For the text-containing cell, return its midpoint in [X, Y] coordinate format. 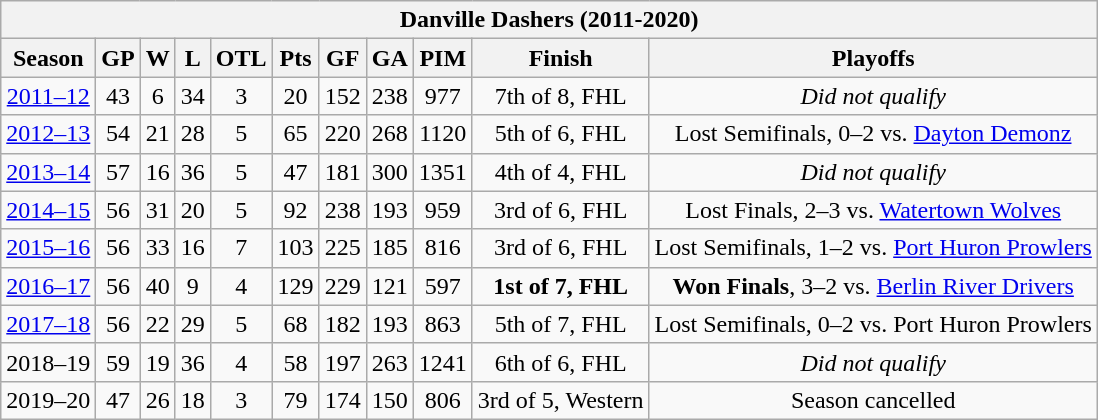
185 [390, 248]
79 [296, 400]
197 [342, 362]
2018–19 [48, 362]
54 [118, 134]
43 [118, 96]
1241 [442, 362]
229 [342, 286]
263 [390, 362]
225 [342, 248]
2012–13 [48, 134]
29 [192, 324]
Lost Finals, 2–3 vs. Watertown Wolves [873, 210]
977 [442, 96]
6th of 6, FHL [560, 362]
Won Finals, 3–2 vs. Berlin River Drivers [873, 286]
OTL [241, 58]
Playoffs [873, 58]
GF [342, 58]
7th of 8, FHL [560, 96]
28 [192, 134]
31 [158, 210]
597 [442, 286]
5th of 7, FHL [560, 324]
GP [118, 58]
220 [342, 134]
182 [342, 324]
Finish [560, 58]
4th of 4, FHL [560, 172]
40 [158, 286]
65 [296, 134]
7 [241, 248]
174 [342, 400]
Season [48, 58]
19 [158, 362]
L [192, 58]
9 [192, 286]
3rd of 5, Western [560, 400]
6 [158, 96]
57 [118, 172]
152 [342, 96]
816 [442, 248]
2019–20 [48, 400]
Lost Semifinals, 0–2 vs. Dayton Demonz [873, 134]
150 [390, 400]
26 [158, 400]
18 [192, 400]
300 [390, 172]
863 [442, 324]
103 [296, 248]
2014–15 [48, 210]
2017–18 [48, 324]
1st of 7, FHL [560, 286]
Danville Dashers (2011-2020) [550, 20]
58 [296, 362]
Lost Semifinals, 0–2 vs. Port Huron Prowlers [873, 324]
959 [442, 210]
268 [390, 134]
W [158, 58]
129 [296, 286]
22 [158, 324]
121 [390, 286]
2013–14 [48, 172]
2011–12 [48, 96]
1120 [442, 134]
34 [192, 96]
PIM [442, 58]
21 [158, 134]
92 [296, 210]
33 [158, 248]
2015–16 [48, 248]
5th of 6, FHL [560, 134]
181 [342, 172]
806 [442, 400]
1351 [442, 172]
GA [390, 58]
68 [296, 324]
Pts [296, 58]
2016–17 [48, 286]
Season cancelled [873, 400]
59 [118, 362]
Lost Semifinals, 1–2 vs. Port Huron Prowlers [873, 248]
